From the cell containing the given text, extract its center point as (x, y) coordinate. 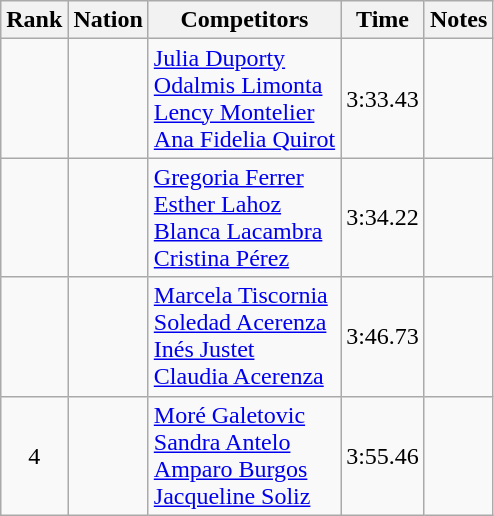
Moré GaletovicSandra AnteloAmparo BurgosJacqueline Soliz (244, 456)
4 (34, 456)
3:34.22 (383, 218)
Julia DuportyOdalmis LimontaLency MontelierAna Fidelia Quirot (244, 98)
3:33.43 (383, 98)
3:55.46 (383, 456)
Competitors (244, 20)
3:46.73 (383, 336)
Marcela TiscorniaSoledad AcerenzaInés JustetClaudia Acerenza (244, 336)
Rank (34, 20)
Time (383, 20)
Gregoria FerrerEsther LahozBlanca LacambraCristina Pérez (244, 218)
Notes (458, 20)
Nation (108, 20)
